Scan for the cell matching the given text and deliver its [x, y] coordinate at center. 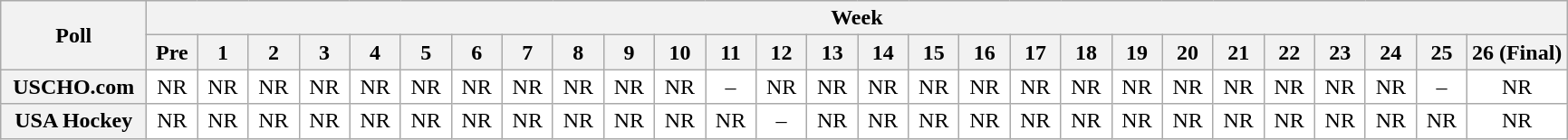
18 [1086, 52]
12 [782, 52]
USA Hockey [74, 121]
Week [857, 18]
USCHO.com [74, 87]
15 [934, 52]
Poll [74, 35]
13 [832, 52]
19 [1137, 52]
8 [578, 52]
20 [1188, 52]
2 [274, 52]
24 [1390, 52]
4 [375, 52]
23 [1340, 52]
5 [426, 52]
6 [476, 52]
22 [1289, 52]
17 [1035, 52]
3 [324, 52]
1 [223, 52]
Pre [172, 52]
14 [883, 52]
16 [985, 52]
26 (Final) [1516, 52]
10 [679, 52]
7 [527, 52]
25 [1441, 52]
11 [730, 52]
21 [1238, 52]
9 [629, 52]
